Capture the cell that displays the provided text and extract its [x, y] central coordinate. 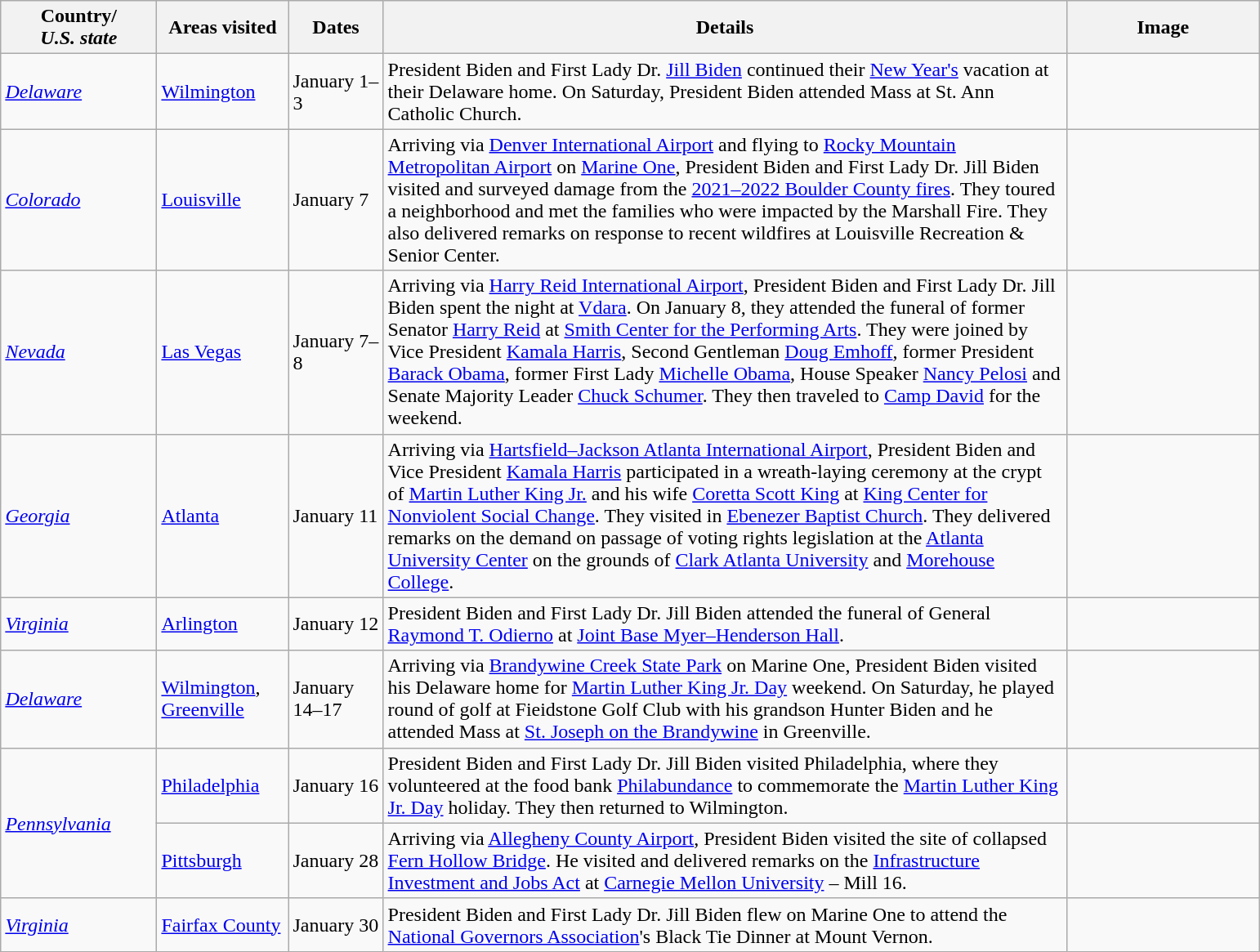
President Biden and First Lady Dr. Jill Biden flew on Marine One to attend the National Governors Association's Black Tie Dinner at Mount Vernon. [725, 925]
January 12 [336, 624]
Georgia [78, 516]
January 30 [336, 925]
January 7 [336, 199]
Image [1163, 28]
Colorado [78, 199]
Wilmington [222, 92]
Dates [336, 28]
Wilmington, Greenville [222, 699]
January 28 [336, 860]
Las Vegas [222, 352]
January 14–17 [336, 699]
Areas visited [222, 28]
President Biden and First Lady Dr. Jill Biden attended the funeral of General Raymond T. Odierno at Joint Base Myer–Henderson Hall. [725, 624]
January 1–3 [336, 92]
Arlington [222, 624]
Pittsburgh [222, 860]
January 11 [336, 516]
Nevada [78, 352]
Pennsylvania [78, 823]
January 7–8 [336, 352]
Fairfax County [222, 925]
Atlanta [222, 516]
Country/U.S. state [78, 28]
Philadelphia [222, 785]
January 16 [336, 785]
Details [725, 28]
Louisville [222, 199]
